Extract the [x, y] coordinate from the center of the cell holding the provided text.  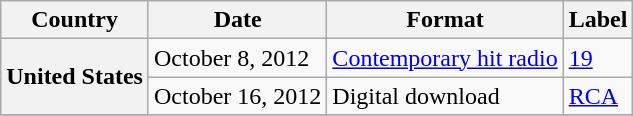
RCA [598, 96]
Digital download [445, 96]
United States [75, 77]
Format [445, 20]
Date [237, 20]
Contemporary hit radio [445, 58]
October 8, 2012 [237, 58]
Label [598, 20]
19 [598, 58]
October 16, 2012 [237, 96]
Country [75, 20]
